Identify which cell holds the provided text, then report its [X, Y] central coordinate. 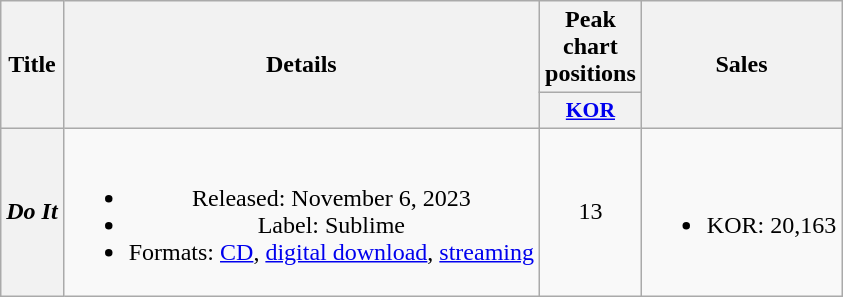
Details [301, 65]
Sales [741, 65]
Do It [32, 212]
KOR: 20,163 [741, 212]
Title [32, 65]
Peak chart positions [591, 47]
KOR [591, 111]
Released: November 6, 2023Label: SublimeFormats: CD, digital download, streaming [301, 212]
13 [591, 212]
